Determine the [x, y] coordinate at the center of the cell enclosing the given text.  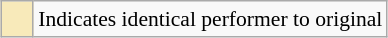
Indicates identical performer to original [210, 19]
